Pinpoint the cell where the given text exists, returning its [x, y] midpoint coordinate. 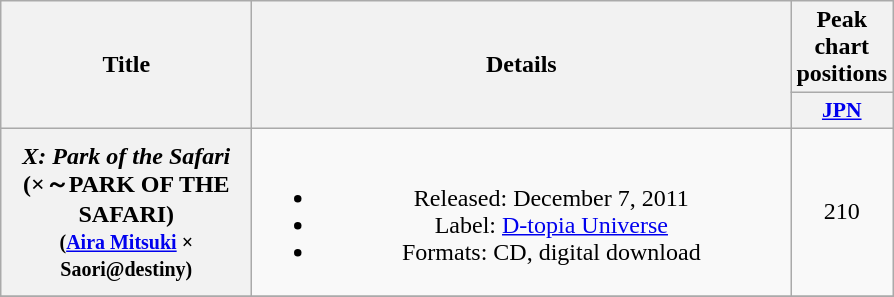
Peak chart positions [842, 47]
Released: December 7, 2011Label: D-topia UniverseFormats: CD, digital download [522, 212]
X: Park of the Safari (×～PARK OF THE SAFARI) (Aira Mitsuki × Saori@destiny) [126, 212]
JPN [842, 111]
210 [842, 212]
Details [522, 65]
Title [126, 65]
